Output the [X, Y] coordinate of the center of the cell containing the given text.  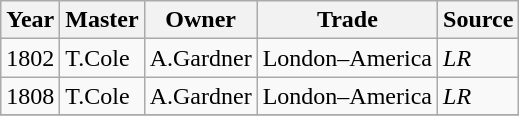
1802 [30, 58]
Trade [347, 20]
Master [102, 20]
Source [478, 20]
Year [30, 20]
Owner [200, 20]
1808 [30, 96]
